Extract the (x, y) coordinate from the center of the cell holding the provided text.  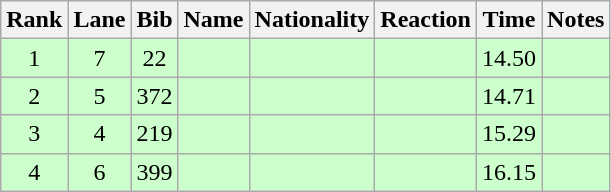
Lane (100, 20)
219 (154, 134)
22 (154, 58)
3 (34, 134)
399 (154, 172)
2 (34, 96)
16.15 (510, 172)
7 (100, 58)
Nationality (312, 20)
6 (100, 172)
14.71 (510, 96)
372 (154, 96)
Rank (34, 20)
Reaction (426, 20)
Bib (154, 20)
Name (214, 20)
1 (34, 58)
5 (100, 96)
15.29 (510, 134)
Notes (576, 20)
14.50 (510, 58)
Time (510, 20)
